Locate the cell with the specified text and output its (X, Y) center coordinate. 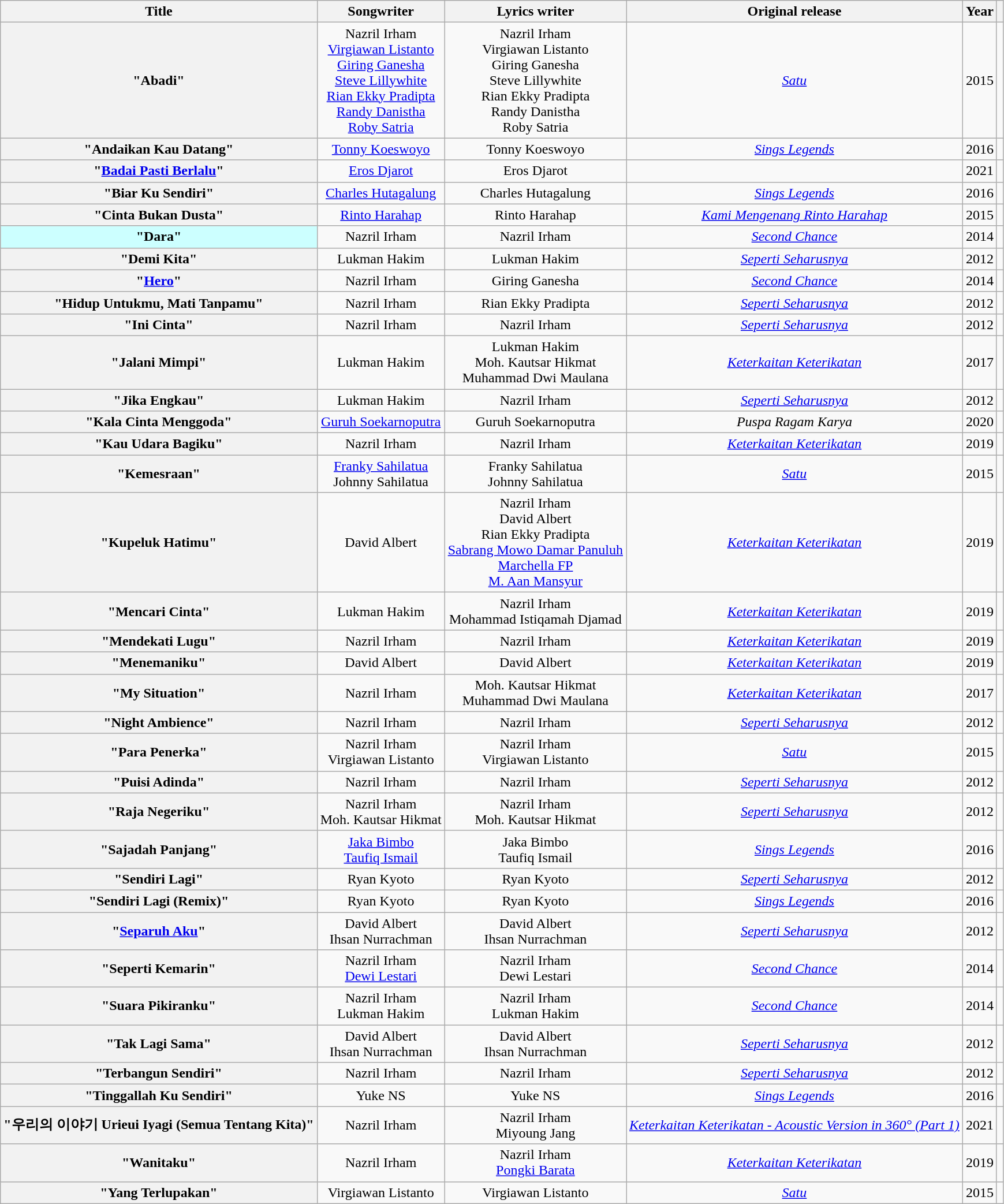
"Seperti Kemarin" (159, 969)
Puspa Ragam Karya (794, 422)
Keterkaitan Keterikatan - Acoustic Version in 360° (Part 1) (794, 1125)
Giring Ganesha (535, 281)
"Tak Lagi Sama" (159, 1044)
"My Situation" (159, 693)
"Ini Cinta" (159, 325)
"Andaikan Kau Datang" (159, 149)
"Menemaniku" (159, 663)
"Demi Kita" (159, 259)
"Tinggallah Ku Sendiri" (159, 1095)
Nazril IrhamPongki Barata (535, 1163)
"Sendiri Lagi" (159, 879)
Nazril IrhamDavid AlbertRian Ekky PradiptaSabrang Mowo Damar PanuluhMarchella FPM. Aan Mansyur (535, 543)
"Sajadah Panjang" (159, 849)
Nazril IrhamMiyoung Jang (535, 1125)
"Mendekati Lugu" (159, 641)
"Abadi" (159, 80)
"Hero" (159, 281)
"Terbangun Sendiri" (159, 1073)
"Biar Ku Sendiri" (159, 193)
Kami Mengenang Rinto Harahap (794, 215)
Original release (794, 12)
"Kau Udara Bagiku" (159, 444)
"Raja Negeriku" (159, 812)
"Jalani Mimpi" (159, 362)
"Dara" (159, 237)
"Kupeluk Hatimu" (159, 543)
"Kemesraan" (159, 474)
"Night Ambience" (159, 722)
"Jika Engkau" (159, 400)
Rian Ekky Pradipta (535, 303)
"Mencari Cinta" (159, 611)
"Badai Pasti Berlalu" (159, 171)
"Hidup Untukmu, Mati Tanpamu" (159, 303)
Lukman HakimMoh. Kautsar HikmatMuhammad Dwi Maulana (535, 362)
Title (159, 12)
Songwriter (381, 12)
Moh. Kautsar HikmatMuhammad Dwi Maulana (535, 693)
"우리의 이야기 Urieui Iyagi (Semua Tentang Kita)" (159, 1125)
"Sendiri Lagi (Remix)" (159, 901)
2020 (979, 422)
"Para Penerka" (159, 752)
"Wanitaku" (159, 1163)
Nazril IrhamMohammad Istiqamah Djamad (535, 611)
"Yang Terlupakan" (159, 1192)
"Kala Cinta Menggoda" (159, 422)
"Separuh Aku" (159, 931)
"Suara Pikiranku" (159, 1006)
"Cinta Bukan Dusta" (159, 215)
Year (979, 12)
"Puisi Adinda" (159, 782)
Lyrics writer (535, 12)
